Return the (X, Y) coordinate for the center point of the cell that contains the specified text.  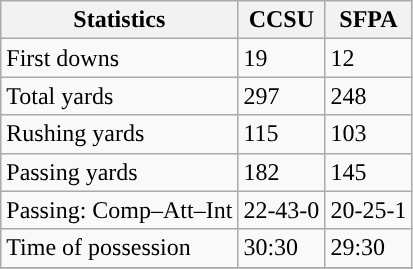
182 (282, 172)
Rushing yards (120, 134)
145 (368, 172)
Passing: Comp–Att–Int (120, 210)
248 (368, 96)
29:30 (368, 248)
Total yards (120, 96)
Passing yards (120, 172)
103 (368, 134)
20-25-1 (368, 210)
115 (282, 134)
Statistics (120, 20)
CCSU (282, 20)
First downs (120, 58)
297 (282, 96)
Time of possession (120, 248)
12 (368, 58)
19 (282, 58)
SFPA (368, 20)
22-43-0 (282, 210)
30:30 (282, 248)
